Search for the cell housing the specified text and yield its [x, y] center coordinate. 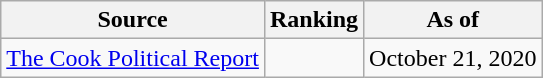
The Cook Political Report [133, 58]
Ranking [314, 20]
As of [453, 20]
Source [133, 20]
October 21, 2020 [453, 58]
